Pinpoint the cell where the given text exists, returning its [x, y] midpoint coordinate. 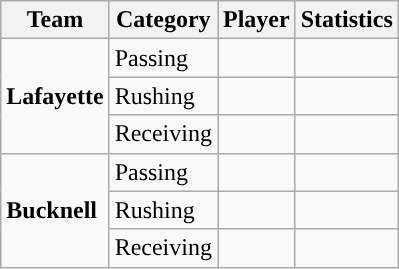
Team [55, 20]
Statistics [346, 20]
Bucknell [55, 210]
Category [163, 20]
Lafayette [55, 96]
Player [257, 20]
